Locate the cell with the specified text and output its [X, Y] center coordinate. 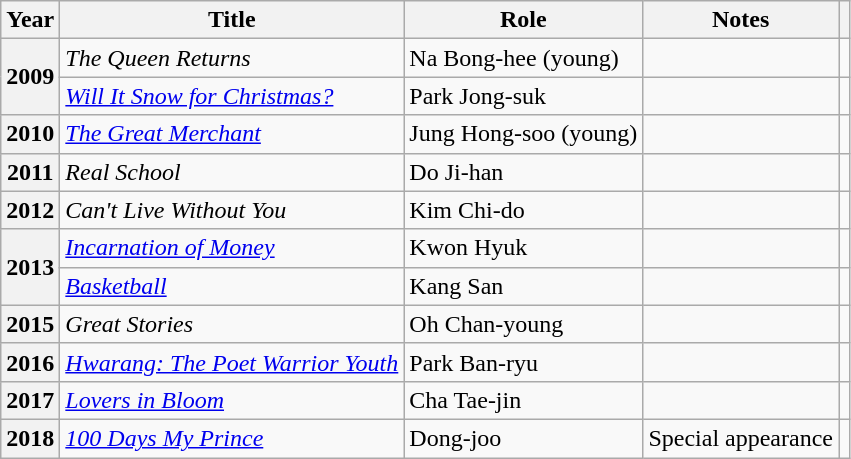
The Great Merchant [232, 134]
Park Ban-ryu [524, 362]
2009 [30, 77]
Special appearance [741, 438]
2018 [30, 438]
Notes [741, 20]
Basketball [232, 286]
2013 [30, 267]
Real School [232, 172]
The Queen Returns [232, 58]
Lovers in Bloom [232, 400]
Na Bong-hee (young) [524, 58]
Dong-joo [524, 438]
Do Ji-han [524, 172]
2012 [30, 210]
Role [524, 20]
Incarnation of Money [232, 248]
100 Days My Prince [232, 438]
Can't Live Without You [232, 210]
Year [30, 20]
Jung Hong-soo (young) [524, 134]
Cha Tae-jin [524, 400]
Great Stories [232, 324]
Kwon Hyuk [524, 248]
Kang San [524, 286]
Kim Chi-do [524, 210]
2015 [30, 324]
2011 [30, 172]
2010 [30, 134]
2016 [30, 362]
Oh Chan-young [524, 324]
Title [232, 20]
Park Jong-suk [524, 96]
Hwarang: The Poet Warrior Youth [232, 362]
Will It Snow for Christmas? [232, 96]
2017 [30, 400]
